Detect which cell encompasses the target text, then output its [X, Y] center coordinate. 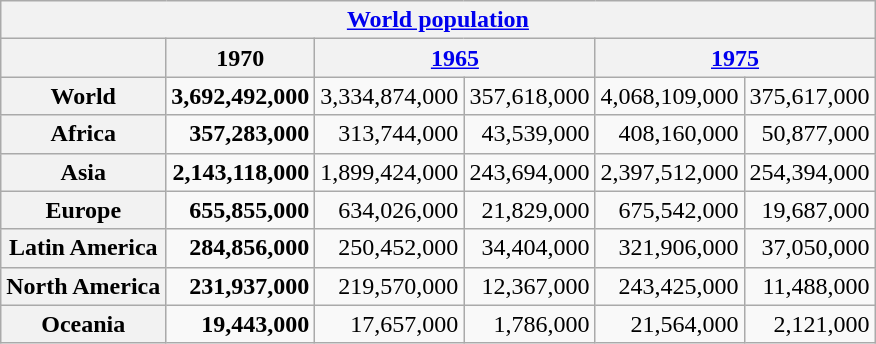
Latin America [84, 248]
313,744,000 [390, 134]
655,855,000 [240, 210]
357,283,000 [240, 134]
21,829,000 [530, 210]
3,334,874,000 [390, 96]
17,657,000 [390, 324]
11,488,000 [810, 286]
243,694,000 [530, 172]
World [84, 96]
321,906,000 [670, 248]
43,539,000 [530, 134]
1,786,000 [530, 324]
675,542,000 [670, 210]
12,367,000 [530, 286]
North America [84, 286]
1965 [455, 58]
375,617,000 [810, 96]
21,564,000 [670, 324]
World population [438, 20]
50,877,000 [810, 134]
284,856,000 [240, 248]
Europe [84, 210]
34,404,000 [530, 248]
19,687,000 [810, 210]
2,121,000 [810, 324]
19,443,000 [240, 324]
3,692,492,000 [240, 96]
2,143,118,000 [240, 172]
1,899,424,000 [390, 172]
1970 [240, 58]
4,068,109,000 [670, 96]
634,026,000 [390, 210]
254,394,000 [810, 172]
357,618,000 [530, 96]
243,425,000 [670, 286]
37,050,000 [810, 248]
Africa [84, 134]
Oceania [84, 324]
Asia [84, 172]
250,452,000 [390, 248]
2,397,512,000 [670, 172]
219,570,000 [390, 286]
1975 [735, 58]
231,937,000 [240, 286]
408,160,000 [670, 134]
